Return [X, Y] of the center of cell containing provided text 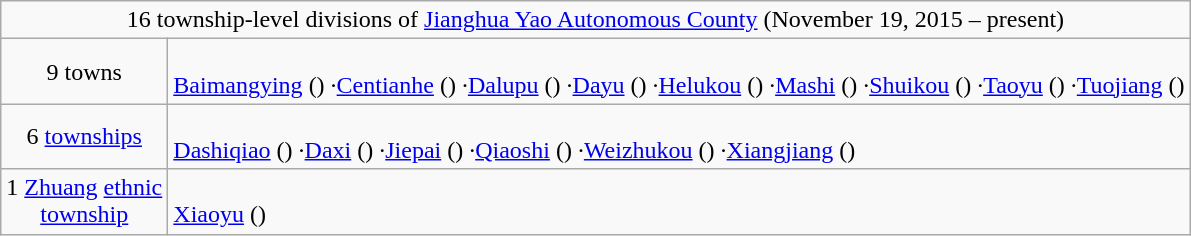
6 townships [84, 136]
9 towns [84, 72]
1 Zhuang ethnic township [84, 202]
Baimangying () ·Centianhe () ·Dalupu () ·Dayu () ·Helukou () ·Mashi () ·Shuikou () ·Taoyu () ·Tuojiang () [679, 72]
16 township-level divisions of Jianghua Yao Autonomous County (November 19, 2015 – present) [596, 20]
Dashiqiao () ·Daxi () ·Jiepai () ·Qiaoshi () ·Weizhukou () ·Xiangjiang () [679, 136]
Xiaoyu () [679, 202]
